Determine the [X, Y] coordinate at the center of the cell enclosing the given text.  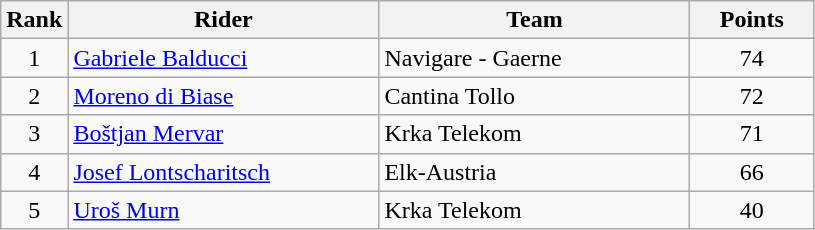
Gabriele Balducci [224, 58]
1 [34, 58]
Rider [224, 20]
Boštjan Mervar [224, 134]
74 [752, 58]
Elk-Austria [534, 172]
Team [534, 20]
Rank [34, 20]
Uroš Murn [224, 210]
71 [752, 134]
3 [34, 134]
5 [34, 210]
Points [752, 20]
Moreno di Biase [224, 96]
40 [752, 210]
4 [34, 172]
72 [752, 96]
Navigare - Gaerne [534, 58]
Cantina Tollo [534, 96]
Josef Lontscharitsch [224, 172]
2 [34, 96]
66 [752, 172]
